For the text-containing cell, return its midpoint in [X, Y] coordinate format. 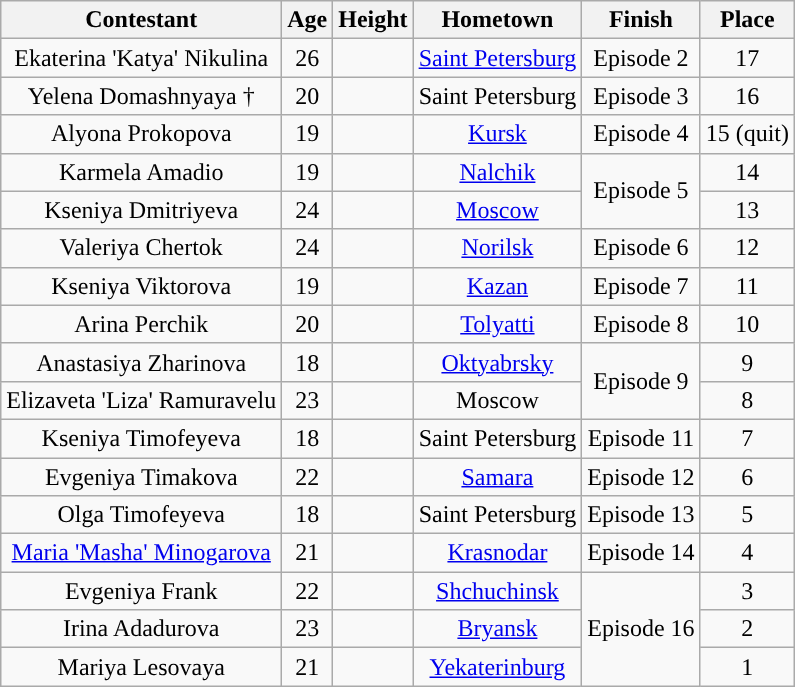
1 [747, 667]
5 [747, 515]
Kseniya Dmitriyeva [142, 210]
10 [747, 324]
Maria 'Masha' Minogarova [142, 553]
11 [747, 286]
Episode 14 [641, 553]
6 [747, 477]
Anastasiya Zharinova [142, 362]
Yelena Domashnyaya † [142, 96]
Finish [641, 20]
7 [747, 438]
Ekaterina 'Katya' Nikulina [142, 58]
Height [373, 20]
26 [308, 58]
Episode 3 [641, 96]
9 [747, 362]
Yekaterinburg [498, 667]
Olga Timofeyeva [142, 515]
13 [747, 210]
Episode 16 [641, 629]
Alyona Prokopova [142, 134]
Episode 4 [641, 134]
3 [747, 591]
Krasnodar [498, 553]
Kazan [498, 286]
2 [747, 629]
Episode 7 [641, 286]
Valeriya Chertok [142, 248]
Shchuchinsk [498, 591]
16 [747, 96]
Place [747, 20]
Age [308, 20]
Episode 12 [641, 477]
Norilsk [498, 248]
8 [747, 400]
14 [747, 172]
Bryansk [498, 629]
4 [747, 553]
Episode 9 [641, 381]
Irina Adadurova [142, 629]
Episode 11 [641, 438]
Elizaveta 'Liza' Ramuravelu [142, 400]
Evgeniya Frank [142, 591]
Episode 6 [641, 248]
Kursk [498, 134]
12 [747, 248]
Episode 8 [641, 324]
Arina Perchik [142, 324]
Evgeniya Timakova [142, 477]
Contestant [142, 20]
Karmela Amadio [142, 172]
Kseniya Viktorova [142, 286]
15 (quit) [747, 134]
Nalchik [498, 172]
Samara [498, 477]
Episode 13 [641, 515]
Mariya Lesovaya [142, 667]
Oktyabrsky [498, 362]
Tolyatti [498, 324]
Hometown [498, 20]
Episode 5 [641, 191]
Episode 2 [641, 58]
Kseniya Timofeyeva [142, 438]
17 [747, 58]
